Determine the (x, y) coordinate at the center of the cell enclosing the given text.  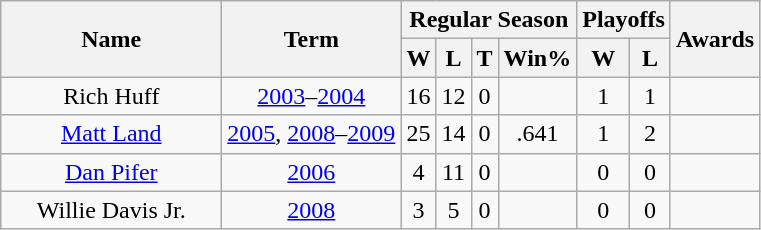
Rich Huff (112, 96)
11 (454, 172)
25 (418, 134)
Matt Land (112, 134)
12 (454, 96)
2006 (312, 172)
Dan Pifer (112, 172)
Win% (538, 58)
Willie Davis Jr. (112, 210)
5 (454, 210)
2003–2004 (312, 96)
14 (454, 134)
16 (418, 96)
2008 (312, 210)
2005, 2008–2009 (312, 134)
.641 (538, 134)
Awards (714, 39)
Name (112, 39)
Term (312, 39)
2 (650, 134)
4 (418, 172)
Regular Season (489, 20)
3 (418, 210)
T (484, 58)
Playoffs (624, 20)
